Output the [x, y] coordinate of the center of the cell containing the given text.  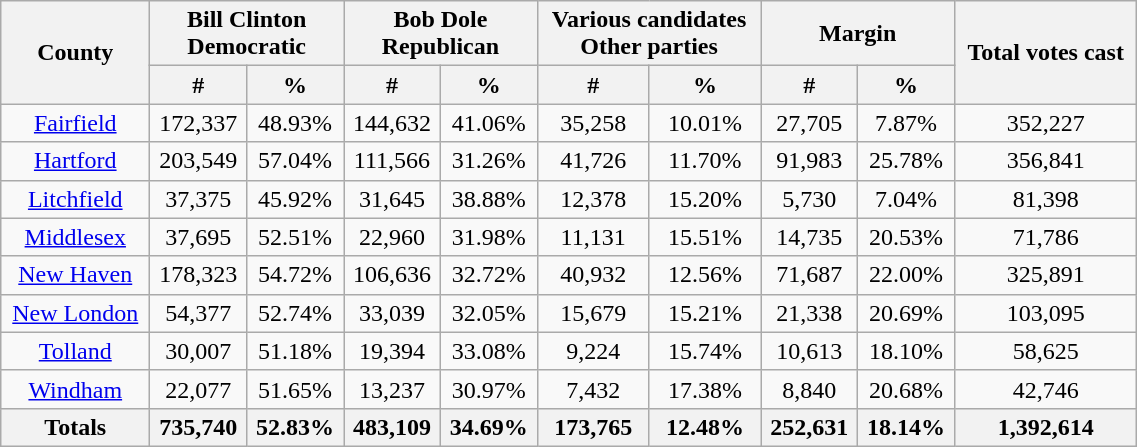
10,613 [810, 351]
7.04% [906, 199]
37,695 [198, 237]
54.72% [296, 275]
203,549 [198, 161]
Totals [76, 427]
54,377 [198, 313]
58,625 [1046, 351]
31.26% [488, 161]
Bob DoleRepublican [441, 34]
New London [76, 313]
27,705 [810, 123]
10.01% [705, 123]
33.08% [488, 351]
20.69% [906, 313]
52.51% [296, 237]
51.18% [296, 351]
22.00% [906, 275]
22,077 [198, 389]
71,687 [810, 275]
34.69% [488, 427]
Middlesex [76, 237]
Total votes cast [1046, 52]
15.21% [705, 313]
33,039 [392, 313]
111,566 [392, 161]
71,786 [1046, 237]
8,840 [810, 389]
1,392,614 [1046, 427]
30.97% [488, 389]
19,394 [392, 351]
13,237 [392, 389]
172,337 [198, 123]
91,983 [810, 161]
5,730 [810, 199]
14,735 [810, 237]
9,224 [593, 351]
Litchfield [76, 199]
Fairfield [76, 123]
483,109 [392, 427]
17.38% [705, 389]
18.14% [906, 427]
Margin [858, 34]
31,645 [392, 199]
81,398 [1046, 199]
52.83% [296, 427]
Various candidatesOther parties [649, 34]
Tolland [76, 351]
45.92% [296, 199]
12.48% [705, 427]
178,323 [198, 275]
7.87% [906, 123]
32.72% [488, 275]
106,636 [392, 275]
52.74% [296, 313]
11,131 [593, 237]
30,007 [198, 351]
325,891 [1046, 275]
Bill ClintonDemocratic [247, 34]
356,841 [1046, 161]
42,746 [1046, 389]
12.56% [705, 275]
35,258 [593, 123]
18.10% [906, 351]
Hartford [76, 161]
20.68% [906, 389]
7,432 [593, 389]
12,378 [593, 199]
County [76, 52]
20.53% [906, 237]
15.74% [705, 351]
37,375 [198, 199]
15,679 [593, 313]
51.65% [296, 389]
15.51% [705, 237]
38.88% [488, 199]
173,765 [593, 427]
252,631 [810, 427]
11.70% [705, 161]
40,932 [593, 275]
48.93% [296, 123]
735,740 [198, 427]
15.20% [705, 199]
103,095 [1046, 313]
New Haven [76, 275]
352,227 [1046, 123]
41,726 [593, 161]
32.05% [488, 313]
41.06% [488, 123]
144,632 [392, 123]
Windham [76, 389]
22,960 [392, 237]
21,338 [810, 313]
25.78% [906, 161]
31.98% [488, 237]
57.04% [296, 161]
